Locate the cell with the specified text and output its (x, y) center coordinate. 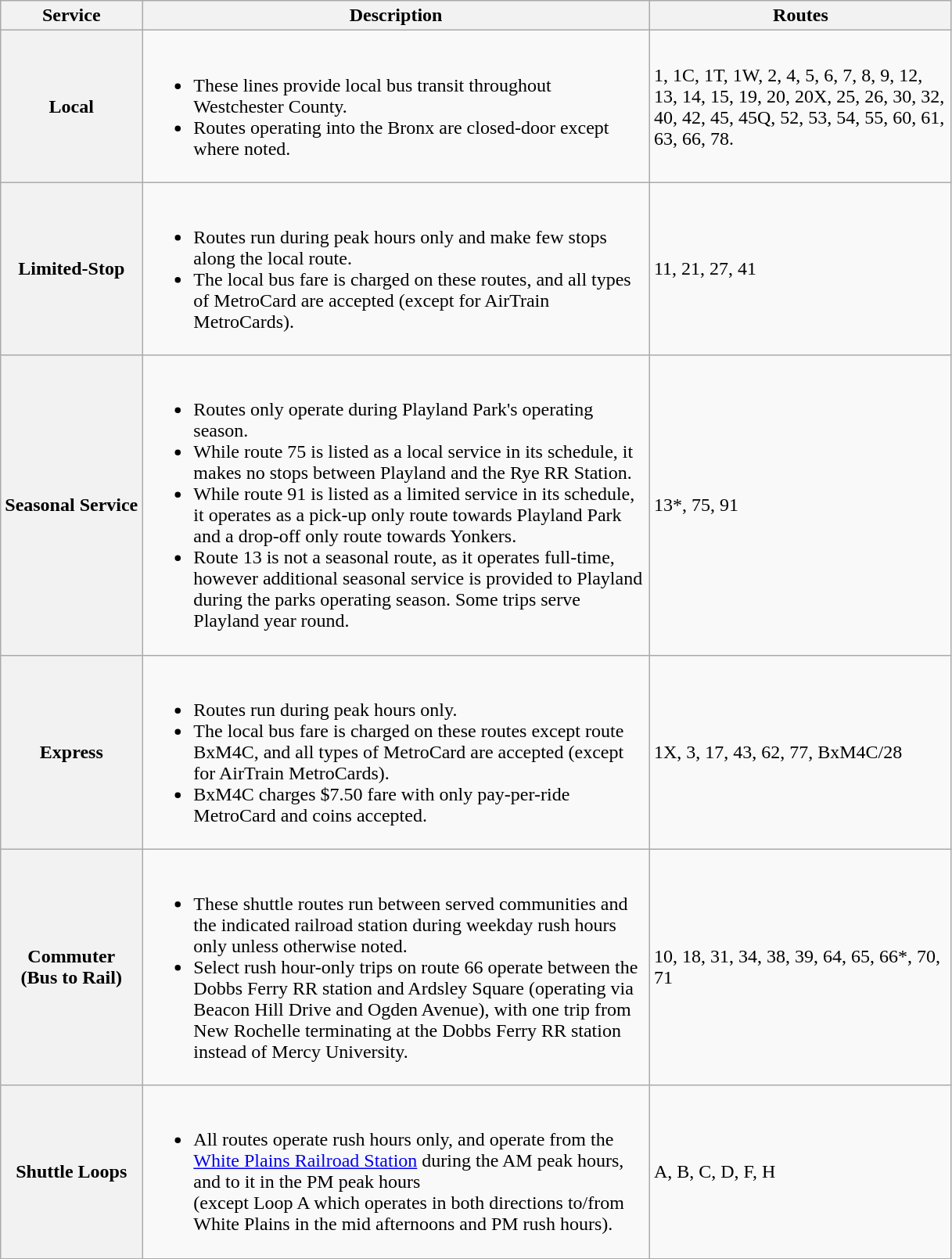
Shuttle Loops (72, 1172)
Limited-Stop (72, 269)
Local (72, 106)
Description (396, 16)
These lines provide local bus transit throughout Westchester County.Routes operating into the Bronx are closed-door except where noted. (396, 106)
Express (72, 752)
1, 1C, 1T, 1W, 2, 4, 5, 6, 7, 8, 9, 12, 13, 14, 15, 19, 20, 20X, 25, 26, 30, 32, 40, 42, 45, 45Q, 52, 53, 54, 55, 60, 61, 63, 66, 78. (800, 106)
Commuter(Bus to Rail) (72, 967)
Routes (800, 16)
1X, 3, 17, 43, 62, 77, BxM4C/28 (800, 752)
A, B, C, D, F, H (800, 1172)
10, 18, 31, 34, 38, 39, 64, 65, 66*, 70, 71 (800, 967)
13*, 75, 91 (800, 505)
11, 21, 27, 41 (800, 269)
Service (72, 16)
Seasonal Service (72, 505)
